Locate the cell with the specified text and output its (X, Y) center coordinate. 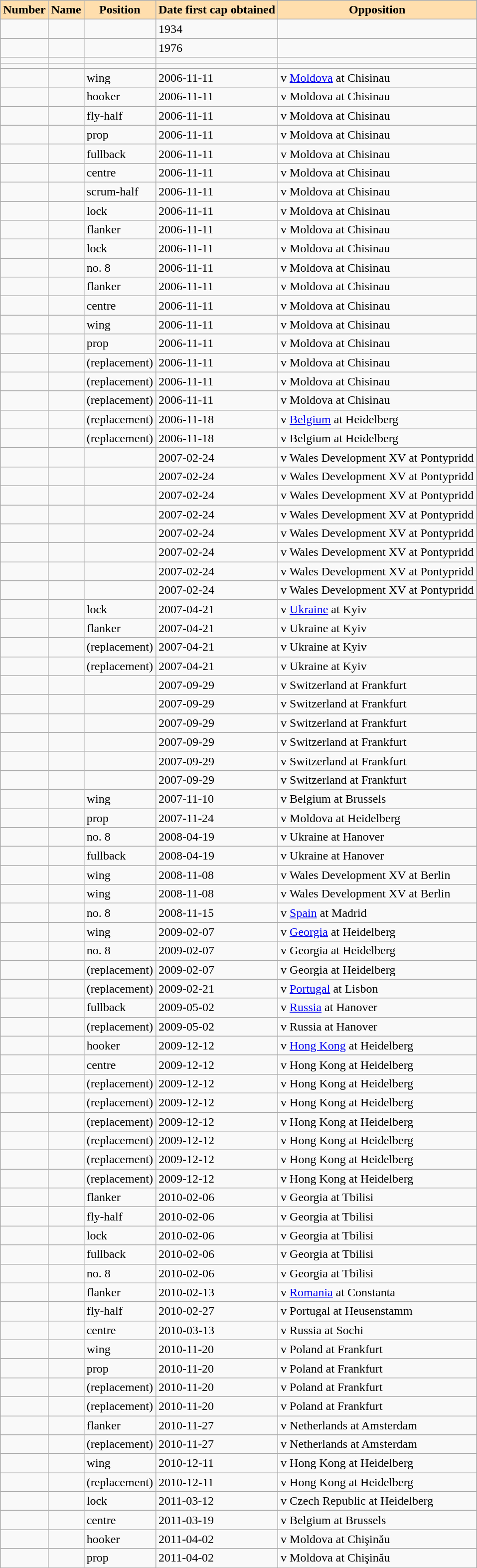
v Moldova at Heidelberg (377, 818)
Number (24, 10)
2007-11-24 (216, 818)
2008-11-15 (216, 913)
2010-02-13 (216, 1292)
2011-03-19 (216, 1520)
2009-02-21 (216, 989)
2010-03-13 (216, 1330)
v Portugal at Lisbon (377, 989)
v Portugal at Heusenstamm (377, 1311)
v Romania at Constanta (377, 1292)
2011-03-12 (216, 1501)
v Czech Republic at Heidelberg (377, 1501)
v Russia at Sochi (377, 1330)
Date first cap obtained (216, 10)
scrum-half (120, 191)
v Spain at Madrid (377, 913)
Opposition (377, 10)
2007-11-10 (216, 799)
1976 (216, 48)
2010-02-27 (216, 1311)
Name (66, 10)
1934 (216, 29)
Position (120, 10)
